Capture the cell that displays the provided text and extract its (x, y) central coordinate. 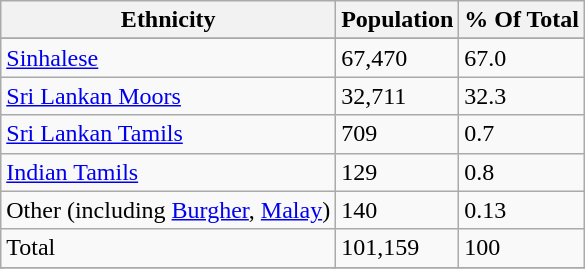
32.3 (522, 96)
100 (522, 248)
Population (398, 20)
129 (398, 172)
Indian Tamils (168, 172)
Sri Lankan Moors (168, 96)
67,470 (398, 58)
0.13 (522, 210)
Sinhalese (168, 58)
101,159 (398, 248)
% Of Total (522, 20)
Total (168, 248)
709 (398, 134)
140 (398, 210)
Other (including Burgher, Malay) (168, 210)
67.0 (522, 58)
Ethnicity (168, 20)
Sri Lankan Tamils (168, 134)
32,711 (398, 96)
0.8 (522, 172)
0.7 (522, 134)
